Determine the [x, y] coordinate at the center of the cell enclosing the given text.  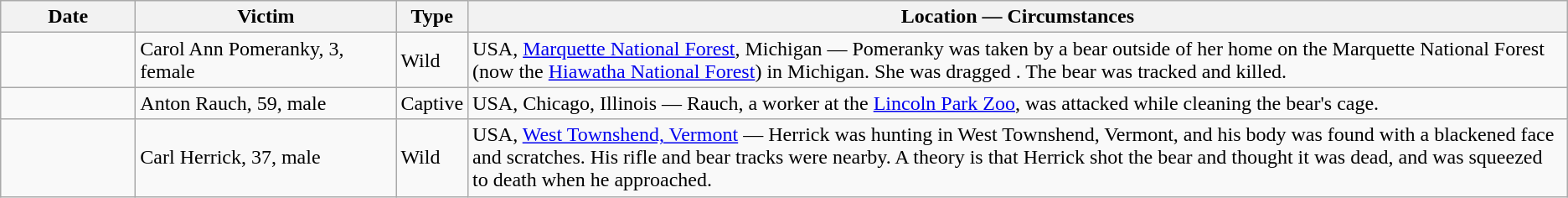
Anton Rauch, 59, male [266, 103]
Type [432, 17]
Carl Herrick, 37, male [266, 158]
Victim [266, 17]
Captive [432, 103]
Carol Ann Pomeranky, 3, female [266, 60]
Location — Circumstances [1019, 17]
USA, Chicago, Illinois — Rauch, a worker at the Lincoln Park Zoo, was attacked while cleaning the bear's cage. [1019, 103]
Date [69, 17]
